Identify which cell holds the provided text, then report its (X, Y) central coordinate. 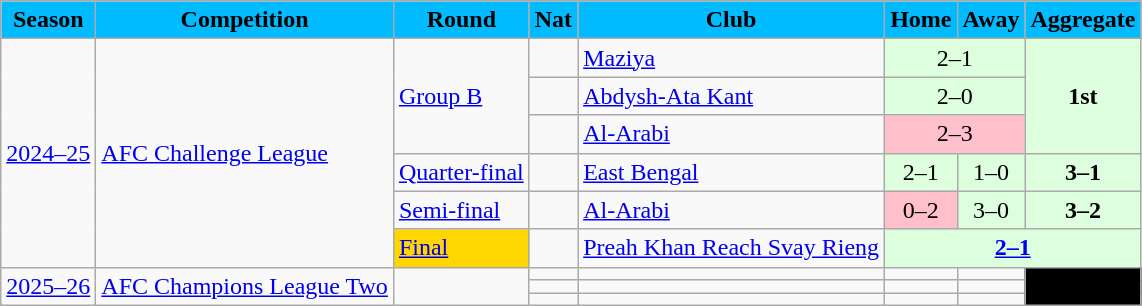
Competition (245, 20)
Quarter-final (461, 172)
AFC Challenge League (245, 153)
Preah Khan Reach Svay Rieng (732, 248)
Nat (553, 20)
2024–25 (48, 153)
0–2 (921, 210)
1–0 (991, 172)
1st (1083, 96)
2–3 (955, 134)
Season (48, 20)
3–0 (991, 210)
Away (991, 20)
Group B (461, 96)
Semi-final (461, 210)
Maziya (732, 58)
Final (461, 248)
3–2 (1083, 210)
Abdysh-Ata Kant (732, 96)
2025–26 (48, 286)
3–1 (1083, 172)
Club (732, 20)
Home (921, 20)
East Bengal (732, 172)
2–0 (955, 96)
Round (461, 20)
Aggregate (1083, 20)
AFC Champions League Two (245, 286)
